Return (x, y) of the center of cell containing provided text 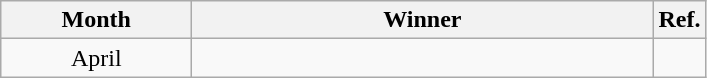
April (96, 58)
Month (96, 20)
Winner (422, 20)
Ref. (680, 20)
